Provide the [X, Y] coordinate of the cell's center where the given text is located.  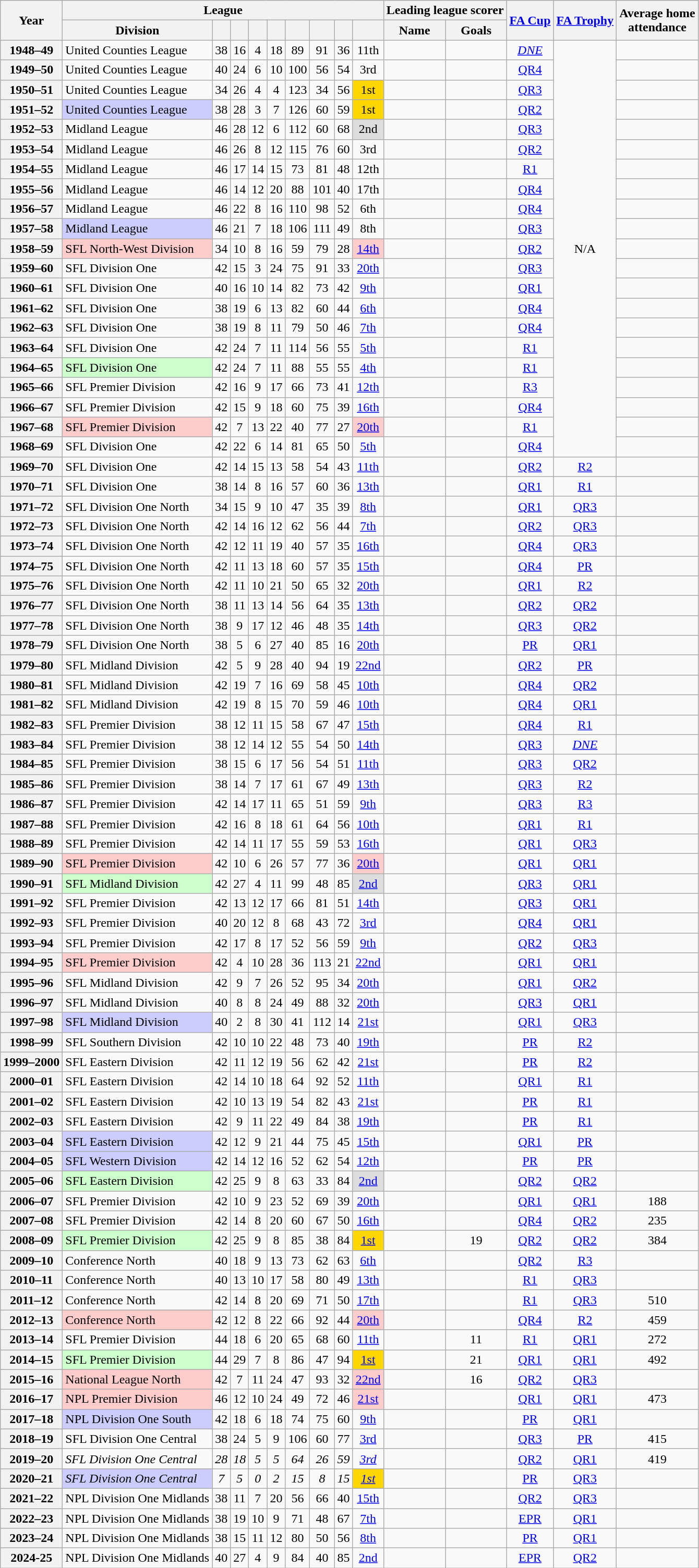
1957–58 [31, 228]
99 [297, 884]
2013–14 [31, 1340]
2016–17 [31, 1399]
Leading league scorer [445, 10]
1949–50 [31, 70]
SFL Southern Division [138, 1042]
1959–60 [31, 268]
1950–51 [31, 90]
459 [657, 1320]
1977–78 [31, 626]
1963–64 [31, 348]
419 [657, 1459]
FA Trophy [585, 20]
2024-25 [31, 1558]
74 [297, 1419]
415 [657, 1439]
2002–03 [31, 1121]
1992–93 [31, 923]
1989–90 [31, 863]
1951–52 [31, 109]
30 [276, 1022]
1952–53 [31, 129]
23 [276, 1200]
272 [657, 1340]
1969–70 [31, 467]
1990–91 [31, 884]
70 [297, 705]
1966–67 [31, 407]
1985–86 [31, 784]
FA Cup [530, 20]
115 [297, 149]
1979–80 [31, 665]
2004–05 [31, 1161]
Average homeattendance [657, 20]
29 [240, 1359]
1993–94 [31, 943]
384 [657, 1241]
N/A [585, 248]
1981–82 [31, 705]
2017–18 [31, 1419]
Year [31, 20]
1988–89 [31, 843]
2006–07 [31, 1200]
1978–79 [31, 645]
473 [657, 1399]
1961–62 [31, 308]
1965–66 [31, 387]
1971–72 [31, 506]
492 [657, 1359]
1973–74 [31, 546]
Goals [476, 30]
98 [322, 209]
1960–61 [31, 288]
2003–04 [31, 1141]
111 [322, 228]
93 [322, 1379]
2011–12 [31, 1300]
1953–54 [31, 149]
95 [322, 983]
2000–01 [31, 1082]
2007–08 [31, 1221]
1948–49 [31, 50]
League [223, 10]
1998–99 [31, 1042]
1970–71 [31, 486]
NPL Premier Division [138, 1399]
2015–16 [31, 1379]
1975–76 [31, 586]
2023–24 [31, 1538]
1996–97 [31, 1002]
1986–87 [31, 804]
113 [322, 963]
1958–59 [31, 249]
2022–23 [31, 1518]
1962–63 [31, 328]
76 [322, 149]
2008–09 [31, 1241]
53 [343, 843]
100 [297, 70]
2001–02 [31, 1101]
1997–98 [31, 1022]
1974–75 [31, 566]
1995–96 [31, 983]
2018–19 [31, 1439]
123 [297, 90]
2021–22 [31, 1498]
1984–85 [31, 764]
89 [297, 50]
Division [138, 30]
1994–95 [31, 963]
1976–77 [31, 606]
1991–92 [31, 903]
SFL North-West Division [138, 249]
2005–06 [31, 1181]
National League North [138, 1379]
510 [657, 1300]
1983–84 [31, 744]
188 [657, 1200]
2019–20 [31, 1459]
235 [657, 1221]
4th [368, 367]
1982–83 [31, 725]
1968–69 [31, 447]
101 [322, 189]
126 [297, 109]
Name [414, 30]
1972–73 [31, 526]
NPL Division One South [138, 1419]
1955–56 [31, 189]
1999–2000 [31, 1062]
1980–81 [31, 685]
2009–10 [31, 1260]
114 [297, 348]
1964–65 [31, 367]
86 [297, 1359]
2010–11 [31, 1280]
1954–55 [31, 169]
2014–15 [31, 1359]
0 [258, 1478]
2012–13 [31, 1320]
1987–88 [31, 824]
1967–68 [31, 427]
2020–21 [31, 1478]
SFL Western Division [138, 1161]
110 [297, 209]
1956–57 [31, 209]
